Determine the (x, y) coordinate at the center of the cell enclosing the given text.  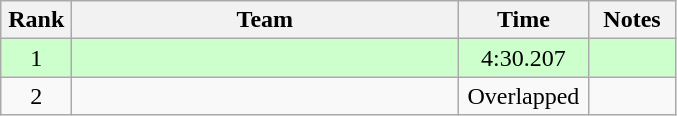
Team (265, 20)
2 (36, 96)
4:30.207 (524, 58)
Notes (632, 20)
Rank (36, 20)
Time (524, 20)
Overlapped (524, 96)
1 (36, 58)
